Capture the cell that displays the provided text and extract its (x, y) central coordinate. 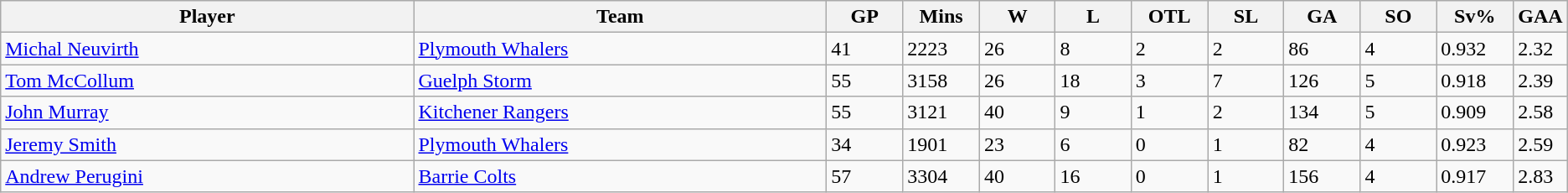
2.58 (1541, 112)
Kitchener Rangers (620, 112)
GA (1322, 17)
3 (1169, 81)
9 (1093, 112)
1901 (941, 144)
82 (1322, 144)
3304 (941, 176)
2.39 (1541, 81)
156 (1322, 176)
Mins (941, 17)
16 (1093, 176)
3121 (941, 112)
SO (1399, 17)
2.83 (1541, 176)
0.923 (1475, 144)
41 (864, 49)
2.59 (1541, 144)
8 (1093, 49)
L (1093, 17)
Michal Neuvirth (208, 49)
Barrie Colts (620, 176)
GAA (1541, 17)
SL (1246, 17)
2.32 (1541, 49)
18 (1093, 81)
0.918 (1475, 81)
34 (864, 144)
W (1018, 17)
Sv% (1475, 17)
3158 (941, 81)
7 (1246, 81)
57 (864, 176)
23 (1018, 144)
0.909 (1475, 112)
Jeremy Smith (208, 144)
86 (1322, 49)
2223 (941, 49)
Guelph Storm (620, 81)
GP (864, 17)
Andrew Perugini (208, 176)
0.932 (1475, 49)
0.917 (1475, 176)
Player (208, 17)
John Murray (208, 112)
134 (1322, 112)
OTL (1169, 17)
6 (1093, 144)
Team (620, 17)
Tom McCollum (208, 81)
126 (1322, 81)
